Scan for the cell matching the given text and deliver its [x, y] coordinate at center. 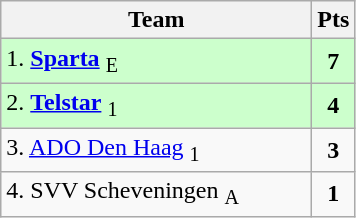
Team [156, 20]
2. Telstar 1 [156, 105]
1. Sparta E [156, 61]
4. SVV Scheveningen A [156, 194]
4 [334, 105]
3. ADO Den Haag 1 [156, 150]
Pts [334, 20]
1 [334, 194]
7 [334, 61]
3 [334, 150]
